Search for the cell housing the specified text and yield its (X, Y) center coordinate. 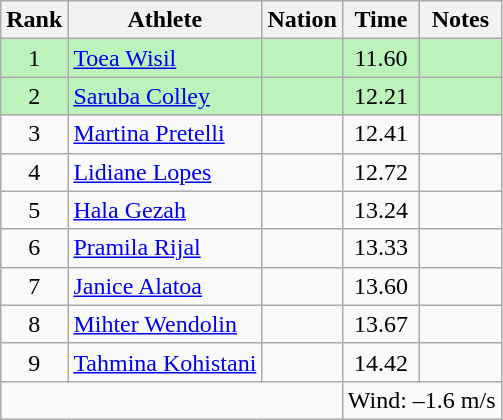
7 (34, 286)
12.21 (380, 96)
Janice Alatoa (165, 286)
12.72 (380, 172)
Pramila Rijal (165, 248)
12.41 (380, 134)
11.60 (380, 58)
Hala Gezah (165, 210)
13.33 (380, 248)
3 (34, 134)
Time (380, 20)
Athlete (165, 20)
Nation (302, 20)
13.24 (380, 210)
4 (34, 172)
Notes (460, 20)
Rank (34, 20)
Tahmina Kohistani (165, 362)
13.67 (380, 324)
Saruba Colley (165, 96)
6 (34, 248)
Toea Wisil (165, 58)
1 (34, 58)
Mihter Wendolin (165, 324)
Wind: –1.6 m/s (422, 400)
5 (34, 210)
Lidiane Lopes (165, 172)
14.42 (380, 362)
13.60 (380, 286)
9 (34, 362)
2 (34, 96)
8 (34, 324)
Martina Pretelli (165, 134)
